Output the (x, y) coordinate of the center of the cell containing the given text.  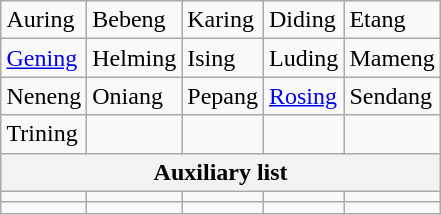
Trining (44, 134)
Sendang (392, 96)
Luding (303, 58)
Gening (44, 58)
Ising (223, 58)
Neneng (44, 96)
Mameng (392, 58)
Auxiliary list (220, 172)
Etang (392, 20)
Oniang (134, 96)
Auring (44, 20)
Pepang (223, 96)
Helming (134, 58)
Diding (303, 20)
Bebeng (134, 20)
Rosing (303, 96)
Karing (223, 20)
